Return [x, y] of the center of cell containing provided text 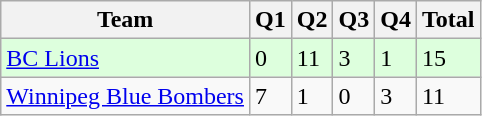
Q4 [396, 20]
Winnipeg Blue Bombers [126, 96]
7 [270, 96]
Q1 [270, 20]
Q3 [354, 20]
Team [126, 20]
Total [448, 20]
BC Lions [126, 58]
15 [448, 58]
Q2 [312, 20]
